Identify which cell holds the provided text, then report its [x, y] central coordinate. 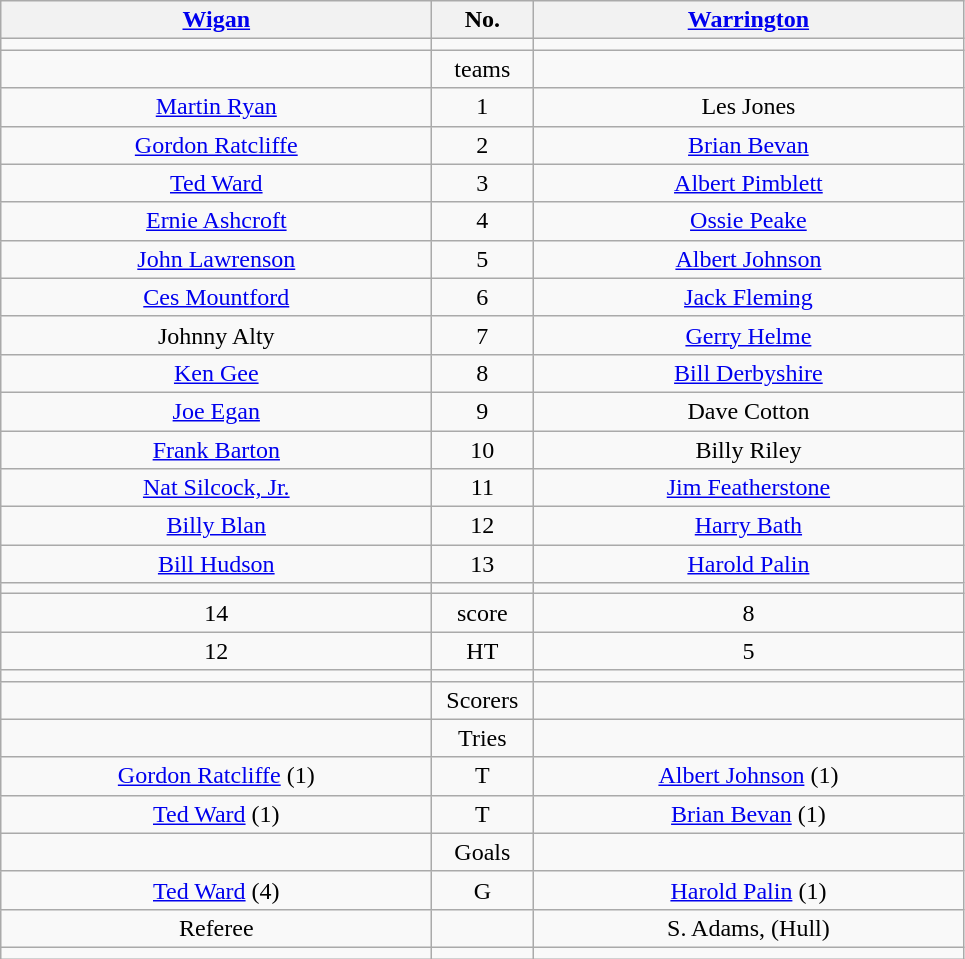
Ernie Ashcroft [216, 221]
Gordon Ratcliffe (1) [216, 776]
4 [482, 221]
Ted Ward (4) [216, 890]
G [482, 890]
11 [482, 488]
John Lawrenson [216, 259]
Referee [216, 928]
Gerry Helme [748, 335]
Nat Silcock, Jr. [216, 488]
7 [482, 335]
6 [482, 297]
10 [482, 449]
Albert Johnson (1) [748, 776]
Frank Barton [216, 449]
Scorers [482, 700]
13 [482, 564]
Ted Ward [216, 183]
Les Jones [748, 107]
Harold Palin (1) [748, 890]
Ossie Peake [748, 221]
Billy Blan [216, 526]
HT [482, 651]
Harry Bath [748, 526]
9 [482, 411]
Martin Ryan [216, 107]
Joe Egan [216, 411]
Brian Bevan (1) [748, 814]
Bill Derbyshire [748, 373]
Dave Cotton [748, 411]
Billy Riley [748, 449]
Gordon Ratcliffe [216, 145]
Ted Ward (1) [216, 814]
Jim Featherstone [748, 488]
Johnny Alty [216, 335]
Tries [482, 738]
2 [482, 145]
14 [216, 613]
Brian Bevan [748, 145]
Bill Hudson [216, 564]
Harold Palin [748, 564]
Warrington [748, 20]
Jack Fleming [748, 297]
Ces Mountford [216, 297]
1 [482, 107]
No. [482, 20]
Ken Gee [216, 373]
Albert Pimblett [748, 183]
3 [482, 183]
Wigan [216, 20]
score [482, 613]
teams [482, 69]
S. Adams, (Hull) [748, 928]
Albert Johnson [748, 259]
Goals [482, 852]
